Scan for the cell matching the given text and deliver its (x, y) coordinate at center. 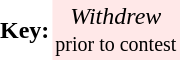
Withdrewprior to contest (116, 30)
